Return (X, Y) of the center of cell containing provided text 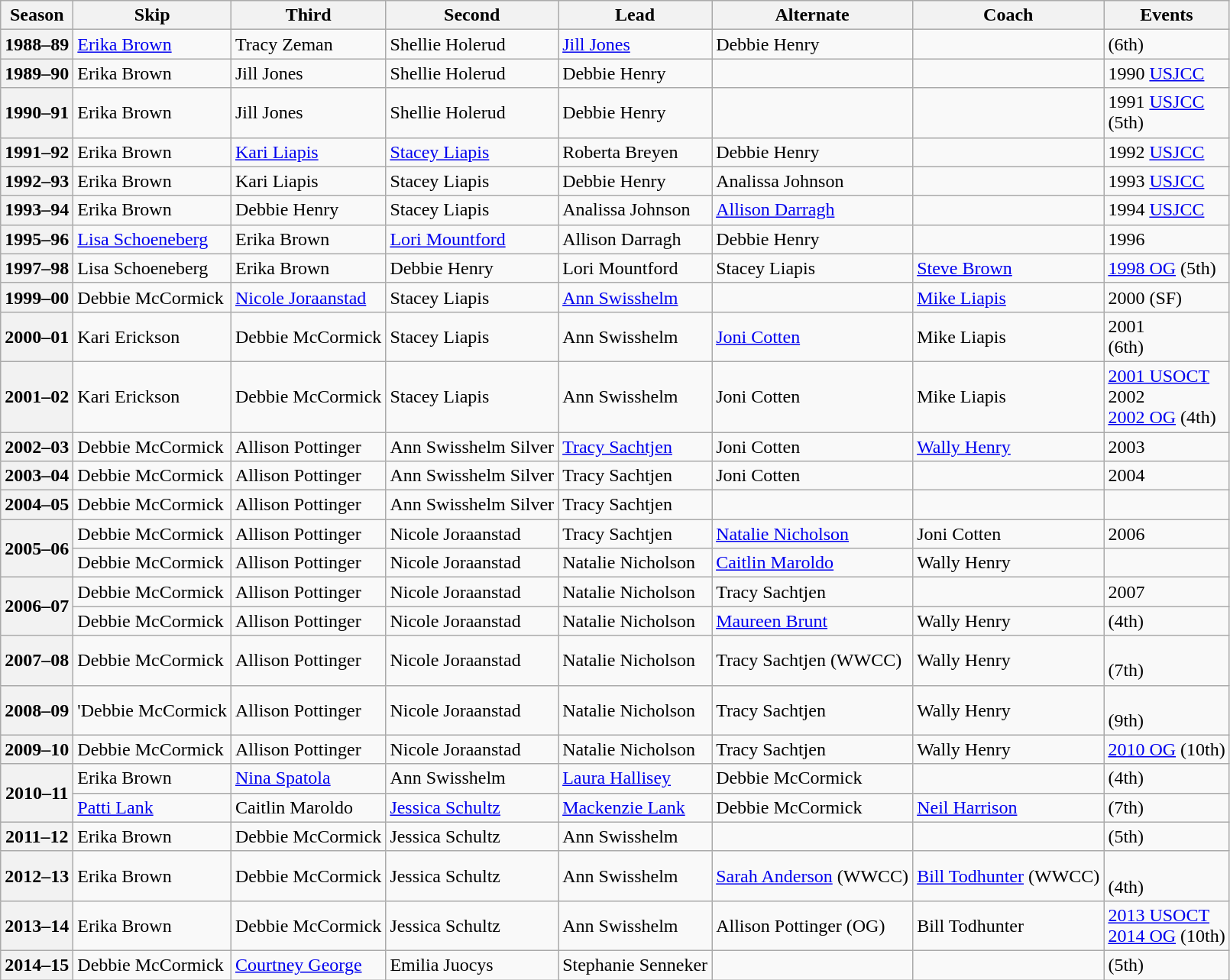
1988–89 (37, 44)
Emilia Juocys (472, 965)
2003–04 (37, 476)
2010 OG (10th) (1167, 749)
1997–98 (37, 268)
1989–90 (37, 73)
1999–00 (37, 297)
Second (472, 15)
Courtney George (308, 965)
1992 USJCC (1167, 152)
1995–96 (37, 239)
Nina Spatola (308, 778)
(6th) (1167, 44)
Neil Harrison (1008, 807)
Coach (1008, 15)
2003 (1167, 447)
1996 (1167, 239)
Laura Hallisey (636, 778)
2006–07 (37, 606)
1993 USJCC (1167, 181)
2014–15 (37, 965)
Tracy Sachtjen (WWCC) (813, 660)
2001 (6th) (1167, 336)
1993–94 (37, 210)
Third (308, 15)
2013–14 (37, 926)
2005–06 (37, 548)
2006 (1167, 534)
1991 USJCC (5th) (1167, 113)
(9th) (1167, 710)
Allison Pottinger (OG) (813, 926)
1990 USJCC (1167, 73)
1990–91 (37, 113)
2004 (1167, 476)
2001–02 (37, 396)
Events (1167, 15)
Skip (153, 15)
1991–92 (37, 152)
1994 USJCC (1167, 210)
2010–11 (37, 793)
Tracy Zeman (308, 44)
2007 (1167, 592)
Stephanie Senneker (636, 965)
2002–03 (37, 447)
2001 USOCT 2002 2002 OG (4th) (1167, 396)
1998 OG (5th) (1167, 268)
2013 USOCT 2014 OG (10th) (1167, 926)
Roberta Breyen (636, 152)
Bill Todhunter (1008, 926)
Maureen Brunt (813, 621)
Mackenzie Lank (636, 807)
2012–13 (37, 875)
2011–12 (37, 836)
2008–09 (37, 710)
2007–08 (37, 660)
2000 (SF) (1167, 297)
Patti Lank (153, 807)
Bill Todhunter (WWCC) (1008, 875)
1992–93 (37, 181)
Steve Brown (1008, 268)
2000–01 (37, 336)
Sarah Anderson (WWCC) (813, 875)
Lead (636, 15)
Season (37, 15)
2009–10 (37, 749)
Alternate (813, 15)
'Debbie McCormick (153, 710)
2004–05 (37, 505)
